Return the (x, y) coordinate for the center point of the cell that contains the specified text.  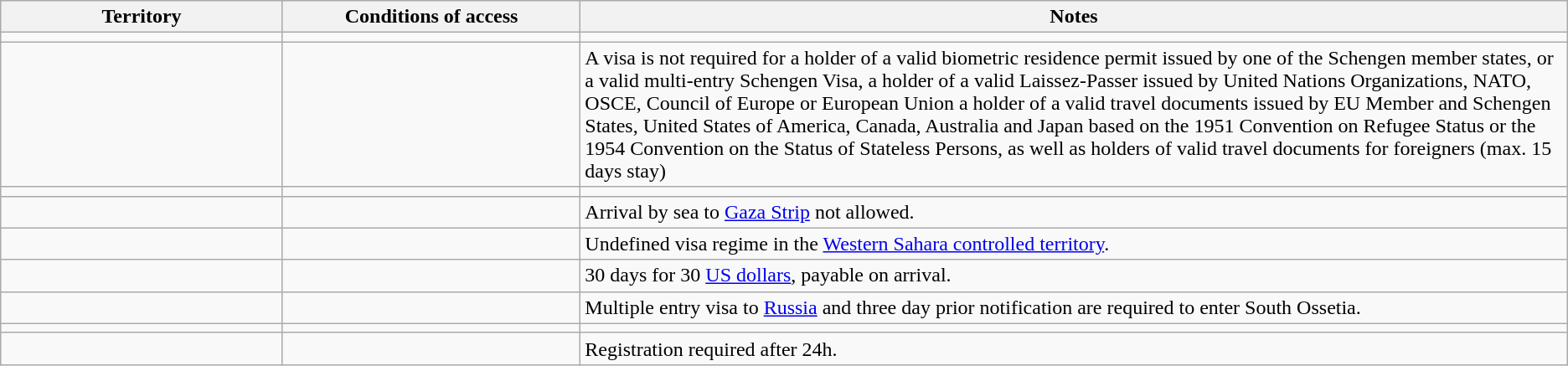
Multiple entry visa to Russia and three day prior notification are required to enter South Ossetia. (1074, 307)
Notes (1074, 17)
Registration required after 24h. (1074, 348)
Arrival by sea to Gaza Strip not allowed. (1074, 212)
Conditions of access (431, 17)
Territory (142, 17)
30 days for 30 US dollars, payable on arrival. (1074, 276)
Undefined visa regime in the Western Sahara controlled territory. (1074, 244)
